Find where the given text appears and provide that cell's center as (X, Y) coordinate. 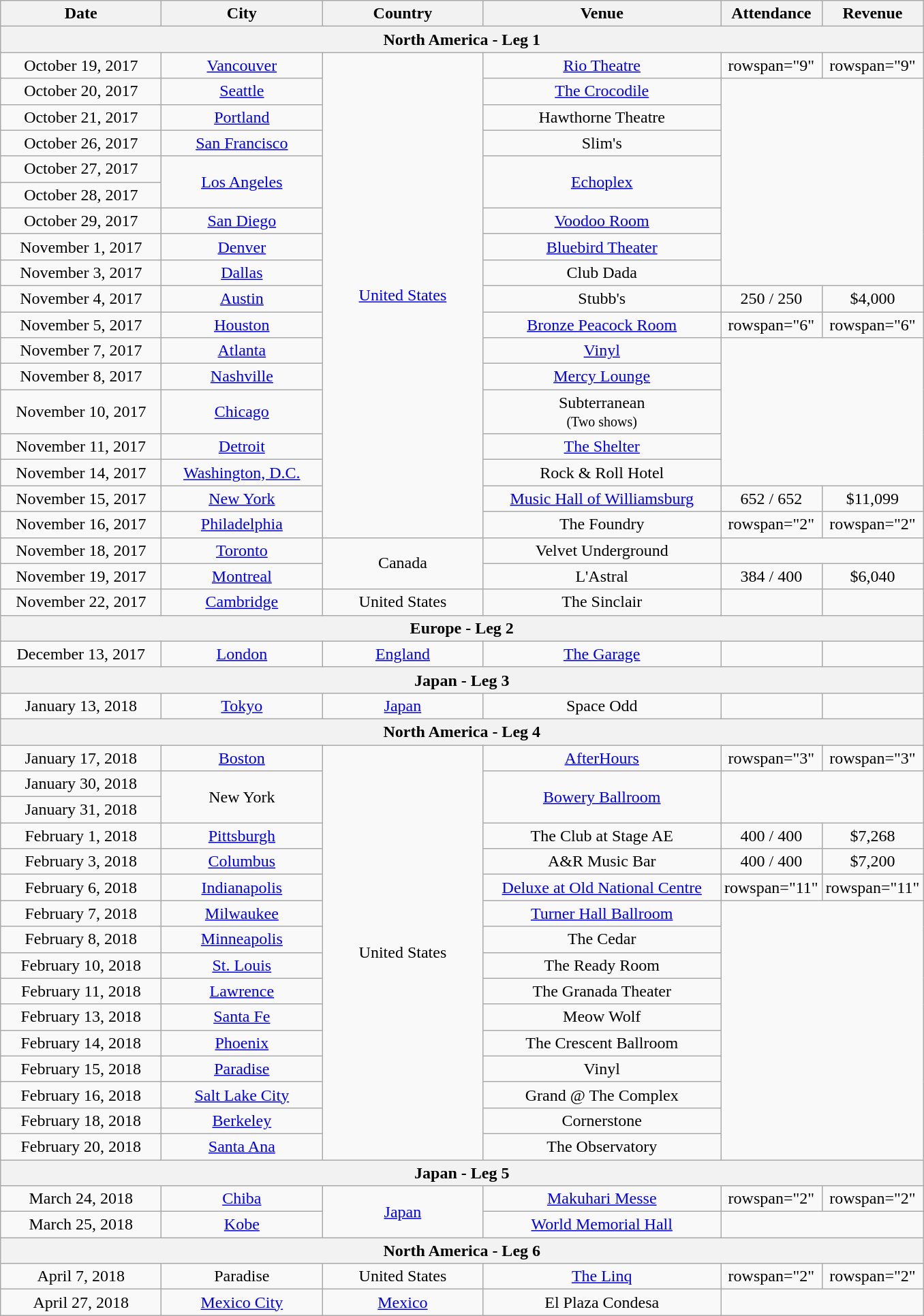
Los Angeles (242, 182)
Mexico City (242, 1302)
Europe - Leg 2 (462, 628)
Bluebird Theater (602, 247)
England (403, 654)
Atlanta (242, 351)
February 11, 2018 (81, 991)
November 22, 2017 (81, 602)
Venue (602, 14)
Mexico (403, 1302)
March 24, 2018 (81, 1199)
February 20, 2018 (81, 1146)
Rio Theatre (602, 65)
Bronze Peacock Room (602, 325)
February 3, 2018 (81, 862)
652 / 652 (771, 499)
November 8, 2017 (81, 377)
Stubb's (602, 298)
November 16, 2017 (81, 524)
A&R Music Bar (602, 862)
City (242, 14)
March 25, 2018 (81, 1225)
El Plaza Condesa (602, 1302)
Portland (242, 117)
Rock & Roll Hotel (602, 473)
250 / 250 (771, 298)
October 20, 2017 (81, 91)
February 6, 2018 (81, 888)
$6,040 (872, 576)
North America - Leg 1 (462, 40)
Club Dada (602, 272)
October 28, 2017 (81, 195)
February 18, 2018 (81, 1121)
Deluxe at Old National Centre (602, 888)
Velvet Underground (602, 550)
April 27, 2018 (81, 1302)
November 14, 2017 (81, 473)
The Ready Room (602, 965)
Austin (242, 298)
Minneapolis (242, 939)
The Garage (602, 654)
April 7, 2018 (81, 1276)
Berkeley (242, 1121)
Seattle (242, 91)
November 7, 2017 (81, 351)
Japan - Leg 3 (462, 680)
Phoenix (242, 1043)
Dallas (242, 272)
Santa Fe (242, 1017)
L'Astral (602, 576)
November 5, 2017 (81, 325)
October 29, 2017 (81, 221)
Grand @ The Complex (602, 1095)
Lawrence (242, 991)
North America - Leg 6 (462, 1251)
January 13, 2018 (81, 706)
The Cedar (602, 939)
384 / 400 (771, 576)
October 21, 2017 (81, 117)
Cambridge (242, 602)
The Foundry (602, 524)
Denver (242, 247)
Montreal (242, 576)
November 15, 2017 (81, 499)
January 17, 2018 (81, 758)
Nashville (242, 377)
Attendance (771, 14)
February 13, 2018 (81, 1017)
November 10, 2017 (81, 411)
Kobe (242, 1225)
November 4, 2017 (81, 298)
Music Hall of Williamsburg (602, 499)
Echoplex (602, 182)
The Granada Theater (602, 991)
Columbus (242, 862)
Vancouver (242, 65)
Washington, D.C. (242, 473)
Hawthorne Theatre (602, 117)
World Memorial Hall (602, 1225)
January 30, 2018 (81, 784)
Date (81, 14)
Turner Hall Ballroom (602, 913)
Salt Lake City (242, 1095)
The Club at Stage AE (602, 836)
Chicago (242, 411)
Meow Wolf (602, 1017)
February 16, 2018 (81, 1095)
The Sinclair (602, 602)
Canada (403, 563)
Mercy Lounge (602, 377)
January 31, 2018 (81, 810)
Revenue (872, 14)
Toronto (242, 550)
St. Louis (242, 965)
Tokyo (242, 706)
The Crocodile (602, 91)
October 19, 2017 (81, 65)
Santa Ana (242, 1146)
November 3, 2017 (81, 272)
Chiba (242, 1199)
February 10, 2018 (81, 965)
Space Odd (602, 706)
Cornerstone (602, 1121)
October 26, 2017 (81, 143)
Japan - Leg 5 (462, 1172)
Voodoo Room (602, 221)
$4,000 (872, 298)
Philadelphia (242, 524)
Country (403, 14)
February 8, 2018 (81, 939)
Pittsburgh (242, 836)
The Shelter (602, 447)
$7,200 (872, 862)
November 11, 2017 (81, 447)
Bowery Ballroom (602, 797)
$7,268 (872, 836)
Slim's (602, 143)
February 14, 2018 (81, 1043)
Boston (242, 758)
December 13, 2017 (81, 654)
Milwaukee (242, 913)
February 1, 2018 (81, 836)
November 18, 2017 (81, 550)
San Diego (242, 221)
Makuhari Messe (602, 1199)
North America - Leg 4 (462, 732)
The Linq (602, 1276)
November 1, 2017 (81, 247)
The Observatory (602, 1146)
October 27, 2017 (81, 169)
London (242, 654)
The Crescent Ballroom (602, 1043)
November 19, 2017 (81, 576)
$11,099 (872, 499)
February 7, 2018 (81, 913)
AfterHours (602, 758)
February 15, 2018 (81, 1069)
Houston (242, 325)
Subterranean(Two shows) (602, 411)
San Francisco (242, 143)
Indianapolis (242, 888)
Detroit (242, 447)
